Determine the (X, Y) coordinate at the center of the cell enclosing the given text.  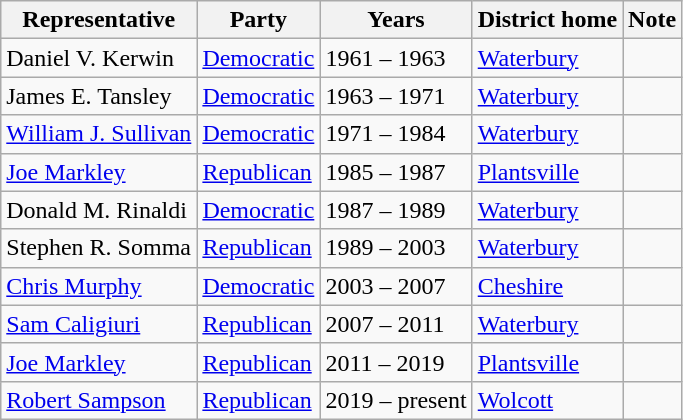
2003 – 2007 (396, 286)
Sam Caligiuri (99, 324)
Party (258, 20)
1985 – 1987 (396, 172)
James E. Tansley (99, 96)
1989 – 2003 (396, 248)
Robert Sampson (99, 400)
Cheshire (547, 286)
2011 – 2019 (396, 362)
Donald M. Rinaldi (99, 210)
1961 – 1963 (396, 58)
Chris Murphy (99, 286)
Years (396, 20)
District home (547, 20)
Daniel V. Kerwin (99, 58)
2007 – 2011 (396, 324)
Representative (99, 20)
Stephen R. Somma (99, 248)
1987 – 1989 (396, 210)
William J. Sullivan (99, 134)
2019 – present (396, 400)
Note (652, 20)
1971 – 1984 (396, 134)
1963 – 1971 (396, 96)
Wolcott (547, 400)
